Provide the [x, y] coordinate of the cell's center where the given text is located.  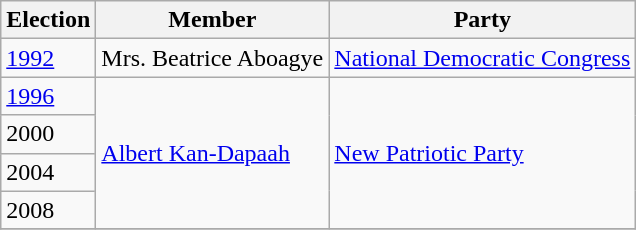
National Democratic Congress [482, 58]
2000 [48, 134]
Member [212, 20]
1996 [48, 96]
1992 [48, 58]
Party [482, 20]
New Patriotic Party [482, 153]
2008 [48, 210]
Election [48, 20]
Albert Kan-Dapaah [212, 153]
Mrs. Beatrice Aboagye [212, 58]
2004 [48, 172]
